Extract the (x, y) coordinate from the center of the cell holding the provided text.  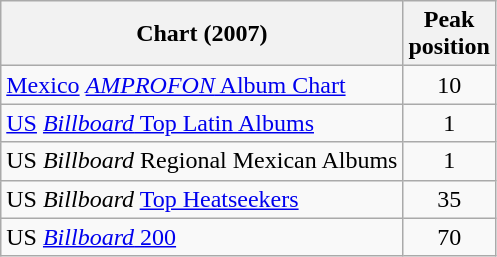
US Billboard Top Latin Albums (202, 123)
Chart (2007) (202, 34)
US Billboard Regional Mexican Albums (202, 161)
Peakposition (449, 34)
US Billboard Top Heatseekers (202, 199)
US Billboard 200 (202, 237)
70 (449, 237)
Mexico AMPROFON Album Chart (202, 85)
10 (449, 85)
35 (449, 199)
